Identify which cell holds the provided text, then report its [X, Y] central coordinate. 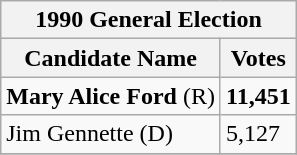
11,451 [258, 96]
1990 General Election [148, 20]
Votes [258, 58]
Jim Gennette (D) [111, 134]
5,127 [258, 134]
Candidate Name [111, 58]
Mary Alice Ford (R) [111, 96]
